Return [x, y] of the center of cell containing provided text 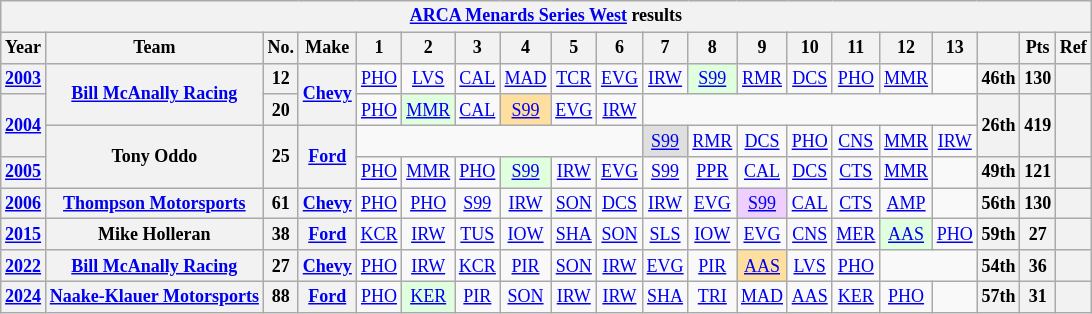
25 [280, 156]
Make [327, 48]
Team [154, 48]
9 [762, 48]
88 [280, 296]
Naake-Klauer Motorsports [154, 296]
10 [810, 48]
2003 [24, 78]
Ref [1073, 48]
38 [280, 234]
57th [998, 296]
46th [998, 78]
2015 [24, 234]
TRI [712, 296]
20 [280, 110]
8 [712, 48]
SLS [665, 234]
2004 [24, 125]
5 [574, 48]
AMP [906, 204]
11 [856, 48]
2005 [24, 172]
59th [998, 234]
2022 [24, 266]
26th [998, 125]
Mike Holleran [154, 234]
419 [1038, 125]
49th [998, 172]
Pts [1038, 48]
4 [526, 48]
3 [477, 48]
13 [954, 48]
Year [24, 48]
PPR [712, 172]
2006 [24, 204]
Tony Oddo [154, 156]
61 [280, 204]
TCR [574, 78]
54th [998, 266]
Thompson Motorsports [154, 204]
No. [280, 48]
1 [379, 48]
2024 [24, 296]
56th [998, 204]
6 [620, 48]
36 [1038, 266]
31 [1038, 296]
2 [428, 48]
ARCA Menards Series West results [546, 16]
MER [856, 234]
121 [1038, 172]
7 [665, 48]
TUS [477, 234]
